Extract the [X, Y] coordinate from the center of the cell holding the provided text.  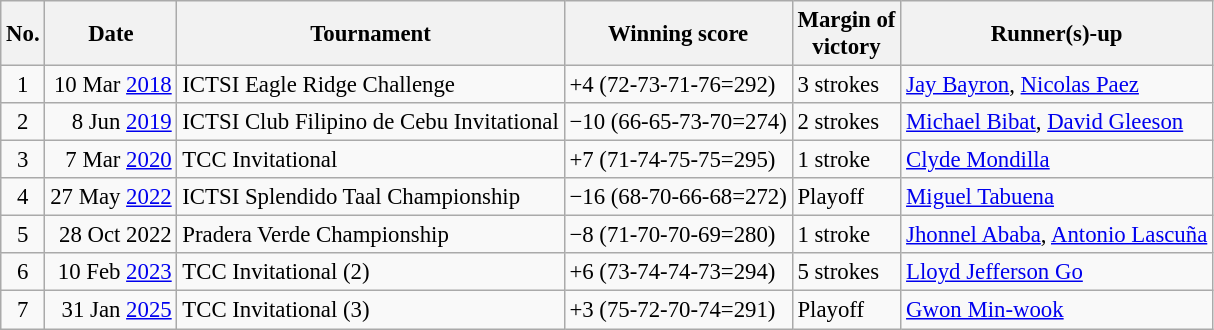
−10 (66-65-73-70=274) [678, 122]
ICTSI Eagle Ridge Challenge [370, 85]
Pradera Verde Championship [370, 235]
+3 (75-72-70-74=291) [678, 310]
Winning score [678, 34]
No. [23, 34]
Date [111, 34]
TCC Invitational [370, 160]
31 Jan 2025 [111, 310]
Clyde Mondilla [1057, 160]
27 May 2022 [111, 197]
Tournament [370, 34]
Michael Bibat, David Gleeson [1057, 122]
7 [23, 310]
28 Oct 2022 [111, 235]
10 Feb 2023 [111, 273]
Jay Bayron, Nicolas Paez [1057, 85]
6 [23, 273]
Miguel Tabuena [1057, 197]
Jhonnel Ababa, Antonio Lascuña [1057, 235]
Margin ofvictory [846, 34]
TCC Invitational (2) [370, 273]
5 [23, 235]
+7 (71-74-75-75=295) [678, 160]
−16 (68-70-66-68=272) [678, 197]
2 [23, 122]
2 strokes [846, 122]
ICTSI Splendido Taal Championship [370, 197]
Gwon Min-wook [1057, 310]
TCC Invitational (3) [370, 310]
1 [23, 85]
Lloyd Jefferson Go [1057, 273]
5 strokes [846, 273]
10 Mar 2018 [111, 85]
8 Jun 2019 [111, 122]
ICTSI Club Filipino de Cebu Invitational [370, 122]
7 Mar 2020 [111, 160]
3 strokes [846, 85]
+4 (72-73-71-76=292) [678, 85]
−8 (71-70-70-69=280) [678, 235]
4 [23, 197]
3 [23, 160]
Runner(s)-up [1057, 34]
+6 (73-74-74-73=294) [678, 273]
